Scan for the cell matching the given text and deliver its [X, Y] coordinate at center. 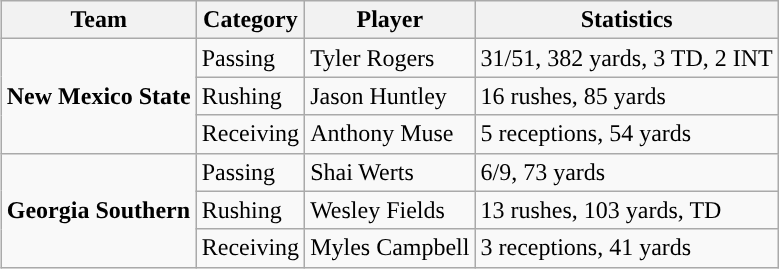
Myles Campbell [390, 248]
Wesley Fields [390, 210]
Georgia Southern [98, 210]
13 rushes, 103 yards, TD [626, 210]
Category [250, 20]
Statistics [626, 20]
16 rushes, 85 yards [626, 96]
New Mexico State [98, 96]
Anthony Muse [390, 134]
Tyler Rogers [390, 58]
Jason Huntley [390, 96]
3 receptions, 41 yards [626, 248]
Shai Werts [390, 172]
31/51, 382 yards, 3 TD, 2 INT [626, 58]
5 receptions, 54 yards [626, 134]
Player [390, 20]
Team [98, 20]
6/9, 73 yards [626, 172]
